Determine the (x, y) coordinate at the center of the cell enclosing the given text.  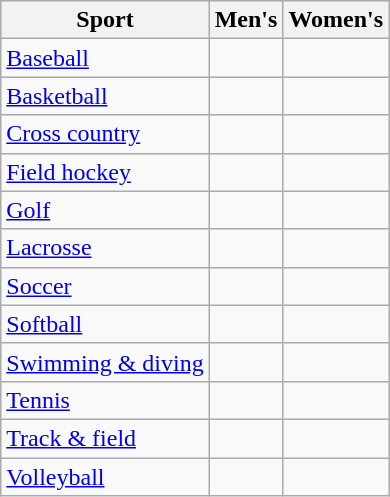
Women's (336, 20)
Golf (105, 210)
Track & field (105, 438)
Volleyball (105, 477)
Lacrosse (105, 248)
Basketball (105, 96)
Men's (246, 20)
Field hockey (105, 172)
Softball (105, 324)
Swimming & diving (105, 362)
Soccer (105, 286)
Sport (105, 20)
Tennis (105, 400)
Baseball (105, 58)
Cross country (105, 134)
